Identify which cell holds the provided text, then report its (X, Y) central coordinate. 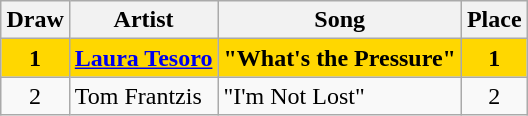
Tom Frantzis (144, 96)
Place (494, 20)
Draw (35, 20)
"I'm Not Lost" (340, 96)
Laura Tesoro (144, 58)
Song (340, 20)
"What's the Pressure" (340, 58)
Artist (144, 20)
